Search for the cell housing the specified text and yield its [X, Y] center coordinate. 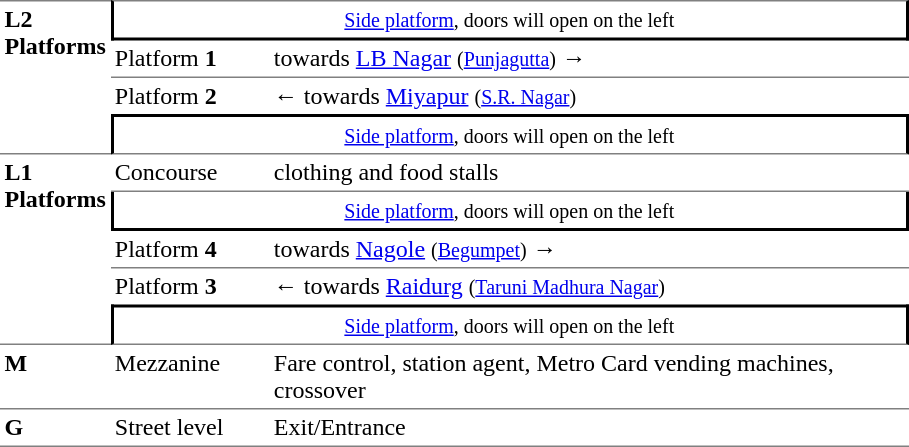
Platform 2 [190, 96]
← towards Raidurg (Taruni Madhura Nagar) [588, 286]
Mezzanine [190, 376]
towards LB Nagar (Punjagutta) → [588, 59]
Platform 1 [190, 59]
Fare control, station agent, Metro Card vending machines, crossover [588, 376]
M [55, 376]
clothing and food stalls [588, 173]
G [55, 428]
Street level [190, 428]
← towards Miyapur (S.R. Nagar) [588, 96]
Platform 3 [190, 286]
towards Nagole (Begumpet) → [588, 250]
L1Platforms [55, 249]
L2Platforms [55, 77]
Concourse [190, 173]
Platform 4 [190, 250]
Exit/Entrance [588, 428]
